Extract the (x, y) coordinate from the center of the cell holding the provided text.  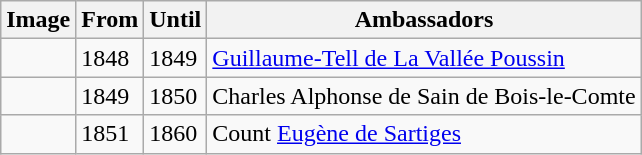
Until (176, 20)
1850 (176, 96)
From (110, 20)
1860 (176, 134)
Image (38, 20)
1851 (110, 134)
Guillaume-Tell de La Vallée Poussin (424, 58)
Count Eugène de Sartiges (424, 134)
Ambassadors (424, 20)
1848 (110, 58)
Charles Alphonse de Sain de Bois-le-Comte (424, 96)
